Detect which cell encompasses the target text, then output its (X, Y) center coordinate. 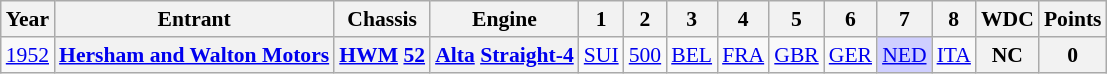
Entrant (194, 19)
FRA (743, 55)
BEL (692, 55)
GER (850, 55)
NC (1008, 55)
500 (646, 55)
0 (1073, 55)
NED (904, 55)
6 (850, 19)
GBR (796, 55)
4 (743, 19)
WDC (1008, 19)
8 (954, 19)
7 (904, 19)
SUI (602, 55)
3 (692, 19)
Points (1073, 19)
Year (28, 19)
ITA (954, 55)
Hersham and Walton Motors (194, 55)
5 (796, 19)
Chassis (382, 19)
Engine (504, 19)
2 (646, 19)
1 (602, 19)
HWM 52 (382, 55)
1952 (28, 55)
Alta Straight-4 (504, 55)
